Capture the cell that displays the provided text and extract its [x, y] central coordinate. 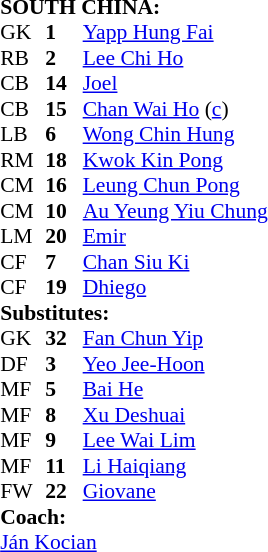
Emir [176, 237]
Yeo Jee-Hoon [176, 364]
Fan Chun Yip [176, 339]
FW [22, 491]
2 [64, 58]
20 [64, 237]
22 [64, 491]
LM [22, 237]
RM [22, 160]
DF [22, 364]
Chan Wai Ho (c) [176, 109]
1 [64, 33]
Li Haiqiang [176, 466]
Kwok Kin Pong [176, 160]
15 [64, 109]
Bai He [176, 389]
7 [64, 262]
8 [64, 415]
Dhiego [176, 287]
Yapp Hung Fai [176, 33]
Coach: [134, 517]
Leung Chun Pong [176, 185]
14 [64, 83]
Xu Deshuai [176, 415]
32 [64, 339]
Au Yeung Yiu Chung [176, 211]
Wong Chin Hung [176, 135]
3 [64, 364]
Lee Wai Lim [176, 441]
6 [64, 135]
LB [22, 135]
16 [64, 185]
Giovane [176, 491]
19 [64, 287]
Chan Siu Ki [176, 262]
Substitutes: [134, 313]
Joel [176, 83]
10 [64, 211]
Lee Chi Ho [176, 58]
RB [22, 58]
18 [64, 160]
5 [64, 389]
9 [64, 441]
11 [64, 466]
